Return the (x, y) coordinate for the center point of the cell that contains the specified text.  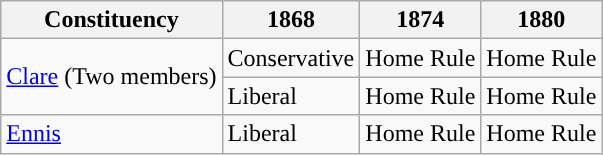
Conservative (291, 58)
1880 (542, 20)
1868 (291, 20)
Clare (Two members) (112, 77)
1874 (420, 20)
Ennis (112, 134)
Constituency (112, 20)
